Capture the cell that displays the provided text and extract its [x, y] central coordinate. 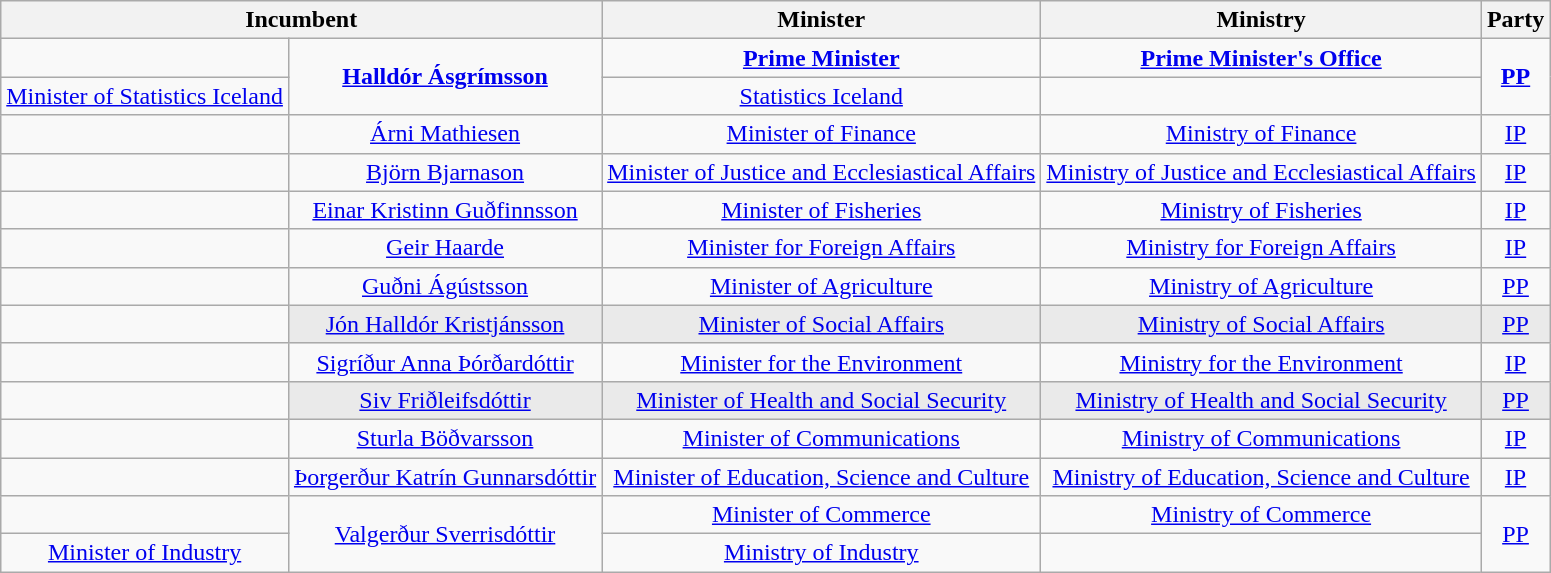
Prime Minister's Office [1262, 58]
Minister of Justice and Ecclesiastical Affairs [822, 172]
Guðni Ágústsson [444, 286]
Ministry for Foreign Affairs [1262, 248]
Minister of Finance [822, 134]
Siv Friðleifsdóttir [444, 400]
Ministry of Fisheries [1262, 210]
Minister for the Environment [822, 362]
Minister of Commerce [822, 515]
Minister of Education, Science and Culture [822, 477]
Minister of Statistics Iceland [145, 96]
Statistics Iceland [822, 96]
Ministry of Health and Social Security [1262, 400]
Valgerður Sverrisdóttir [444, 534]
Ministry of Industry [822, 553]
Prime Minister [822, 58]
Ministry of Finance [1262, 134]
Minister of Industry [145, 553]
Ministry of Communications [1262, 438]
Ministry of Education, Science and Culture [1262, 477]
Sigríður Anna Þórðardóttir [444, 362]
Ministry of Agriculture [1262, 286]
Ministry of Social Affairs [1262, 324]
Minister of Fisheries [822, 210]
Minister of Agriculture [822, 286]
Þorgerður Katrín Gunnarsdóttir [444, 477]
Incumbent [302, 20]
Ministry [1262, 20]
Ministry for the Environment [1262, 362]
Ministry of Commerce [1262, 515]
Minister [822, 20]
Halldór Ásgrímsson [444, 77]
Minister of Health and Social Security [822, 400]
Minister of Social Affairs [822, 324]
Minister for Foreign Affairs [822, 248]
Björn Bjarnason [444, 172]
Einar Kristinn Guðfinnsson [444, 210]
Árni Mathiesen [444, 134]
Jón Halldór Kristjánsson [444, 324]
Sturla Böðvarsson [444, 438]
Ministry of Justice and Ecclesiastical Affairs [1262, 172]
Geir Haarde [444, 248]
Party [1515, 20]
Minister of Communications [822, 438]
